Locate the cell with the specified text and output its [x, y] center coordinate. 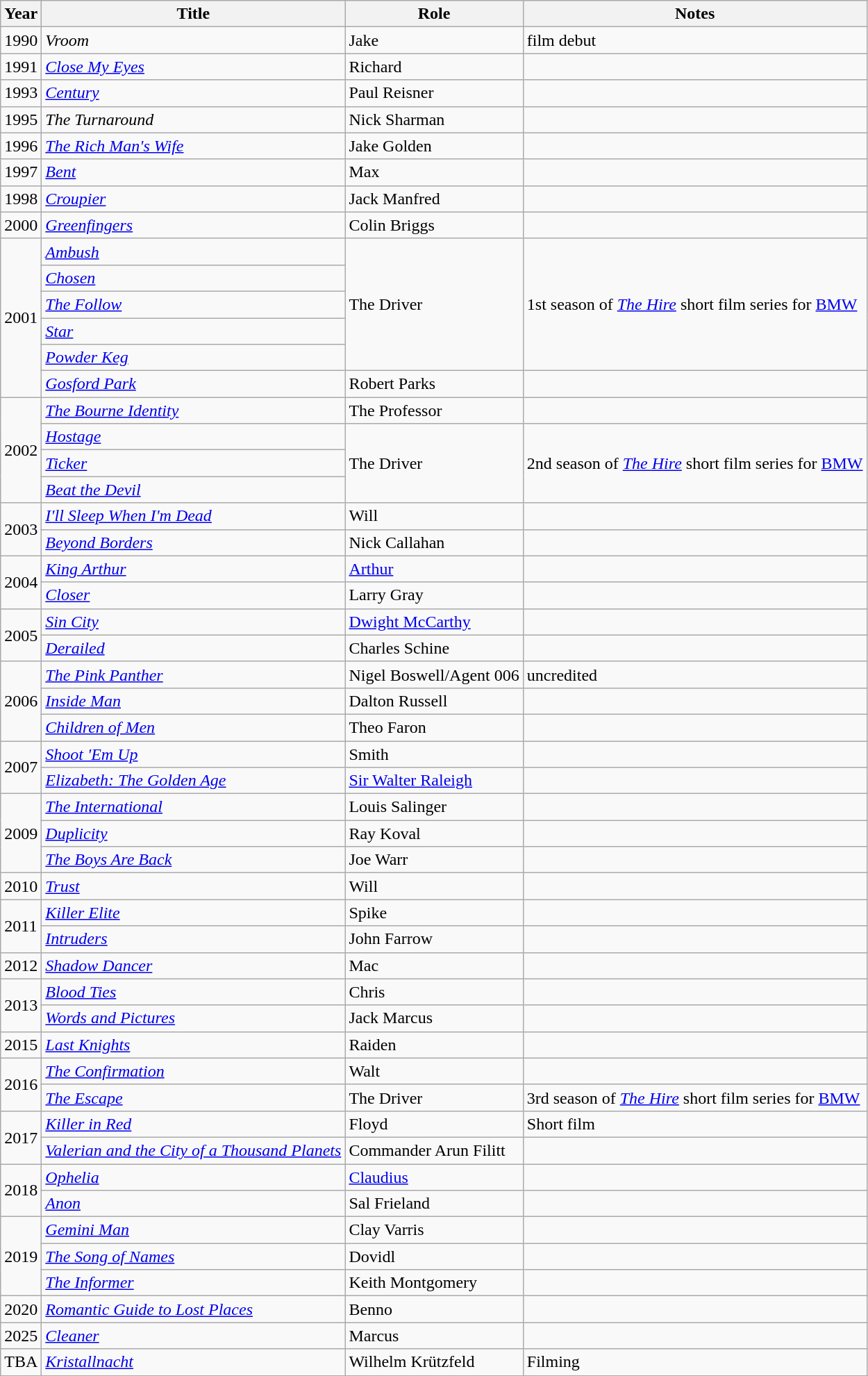
Anon [193, 1204]
2016 [21, 1084]
2nd season of The Hire short film series for BMW [694, 463]
Cleaner [193, 1336]
Benno [434, 1309]
2002 [21, 450]
Jake [434, 40]
Killer Elite [193, 913]
Raiden [434, 1045]
Walt [434, 1071]
2001 [21, 317]
Romantic Guide to Lost Places [193, 1309]
Sir Walter Raleigh [434, 781]
Mac [434, 965]
Richard [434, 67]
Theo Faron [434, 727]
Croupier [193, 199]
Shoot 'Em Up [193, 754]
The International [193, 807]
Killer in Red [193, 1124]
Nick Callahan [434, 542]
Robert Parks [434, 384]
Title [193, 14]
2006 [21, 701]
Claudius [434, 1177]
2018 [21, 1191]
3rd season of The Hire short film series for BMW [694, 1097]
Wilhelm Krützfeld [434, 1362]
Chosen [193, 278]
The Rich Man's Wife [193, 146]
The Professor [434, 411]
The Boys Are Back [193, 860]
1990 [21, 40]
2004 [21, 582]
Elizabeth: The Golden Age [193, 781]
Century [193, 93]
Sin City [193, 622]
Paul Reisner [434, 93]
Powder Keg [193, 358]
Keith Montgomery [434, 1283]
The Pink Panther [193, 674]
Blood Ties [193, 992]
Kristallnacht [193, 1362]
Last Knights [193, 1045]
Gemini Man [193, 1230]
Dalton Russell [434, 701]
Chris [434, 992]
Jack Manfred [434, 199]
Bent [193, 172]
2011 [21, 926]
2007 [21, 767]
Children of Men [193, 727]
John Farrow [434, 939]
The Turnaround [193, 119]
Jack Marcus [434, 1018]
Smith [434, 754]
2013 [21, 1005]
Beat the Devil [193, 490]
Ticker [193, 463]
TBA [21, 1362]
Jake Golden [434, 146]
Derailed [193, 648]
Louis Salinger [434, 807]
Marcus [434, 1336]
2015 [21, 1045]
Gosford Park [193, 384]
Valerian and the City of a Thousand Planets [193, 1150]
Ophelia [193, 1177]
2017 [21, 1137]
The Follow [193, 304]
The Informer [193, 1283]
The Bourne Identity [193, 411]
Dovidl [434, 1257]
Spike [434, 913]
Nick Sharman [434, 119]
2005 [21, 635]
Hostage [193, 437]
Clay Varris [434, 1230]
Vroom [193, 40]
I'll Sleep When I'm Dead [193, 516]
Charles Schine [434, 648]
The Song of Names [193, 1257]
2020 [21, 1309]
Ambush [193, 251]
Commander Arun Filitt [434, 1150]
Words and Pictures [193, 1018]
1995 [21, 119]
2010 [21, 886]
Greenfingers [193, 225]
Shadow Dancer [193, 965]
Inside Man [193, 701]
1996 [21, 146]
Duplicity [193, 834]
1998 [21, 199]
Star [193, 331]
Intruders [193, 939]
2000 [21, 225]
1st season of The Hire short film series for BMW [694, 304]
1997 [21, 172]
Nigel Boswell/Agent 006 [434, 674]
film debut [694, 40]
Year [21, 14]
Max [434, 172]
Dwight McCarthy [434, 622]
Larry Gray [434, 595]
2025 [21, 1336]
Floyd [434, 1124]
Closer [193, 595]
2009 [21, 834]
The Escape [193, 1097]
Ray Koval [434, 834]
Sal Frieland [434, 1204]
Notes [694, 14]
Filming [694, 1362]
King Arthur [193, 569]
The Confirmation [193, 1071]
1991 [21, 67]
Role [434, 14]
1993 [21, 93]
Arthur [434, 569]
Trust [193, 886]
Short film [694, 1124]
2003 [21, 529]
2019 [21, 1257]
Colin Briggs [434, 225]
uncredited [694, 674]
Joe Warr [434, 860]
Beyond Borders [193, 542]
2012 [21, 965]
Close My Eyes [193, 67]
